Extract the (x, y) coordinate from the center of the cell holding the provided text.  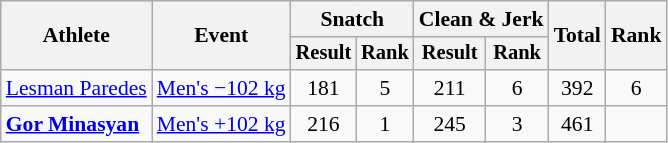
461 (578, 124)
Athlete (76, 36)
Men's −102 kg (222, 88)
245 (450, 124)
216 (324, 124)
Men's +102 kg (222, 124)
Clean & Jerk (482, 19)
Event (222, 36)
5 (385, 88)
1 (385, 124)
181 (324, 88)
Total (578, 36)
392 (578, 88)
3 (518, 124)
Gor Minasyan (76, 124)
Lesman Paredes (76, 88)
211 (450, 88)
Snatch (352, 19)
